For the text-containing cell, return its midpoint in (x, y) coordinate format. 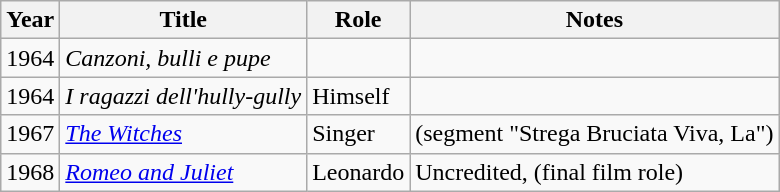
Notes (594, 20)
Canzoni, bulli e pupe (184, 58)
Year (30, 20)
Role (358, 20)
1968 (30, 172)
Singer (358, 134)
Title (184, 20)
Leonardo (358, 172)
I ragazzi dell'hully-gully (184, 96)
Himself (358, 96)
The Witches (184, 134)
Uncredited, (final film role) (594, 172)
Romeo and Juliet (184, 172)
1967 (30, 134)
(segment "Strega Bruciata Viva, La") (594, 134)
